Capture the cell that displays the provided text and extract its [X, Y] central coordinate. 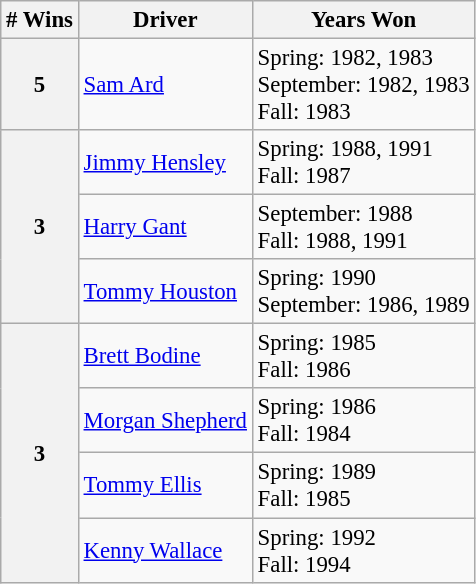
Spring: 1988, 1991Fall: 1987 [364, 162]
Brett Bodine [165, 356]
# Wins [40, 20]
Jimmy Hensley [165, 162]
Kenny Wallace [165, 550]
Spring: 1990September: 1986, 1989 [364, 292]
Spring: 1985Fall: 1986 [364, 356]
Spring: 1989Fall: 1985 [364, 486]
Driver [165, 20]
Spring: 1982, 1983September: 1982, 1983Fall: 1983 [364, 85]
5 [40, 85]
Years Won [364, 20]
Harry Gant [165, 228]
Tommy Houston [165, 292]
Spring: 1992Fall: 1994 [364, 550]
September: 1988Fall: 1988, 1991 [364, 228]
Morgan Shepherd [165, 420]
Tommy Ellis [165, 486]
Sam Ard [165, 85]
Spring: 1986Fall: 1984 [364, 420]
